Pinpoint the cell where the given text exists, returning its [x, y] midpoint coordinate. 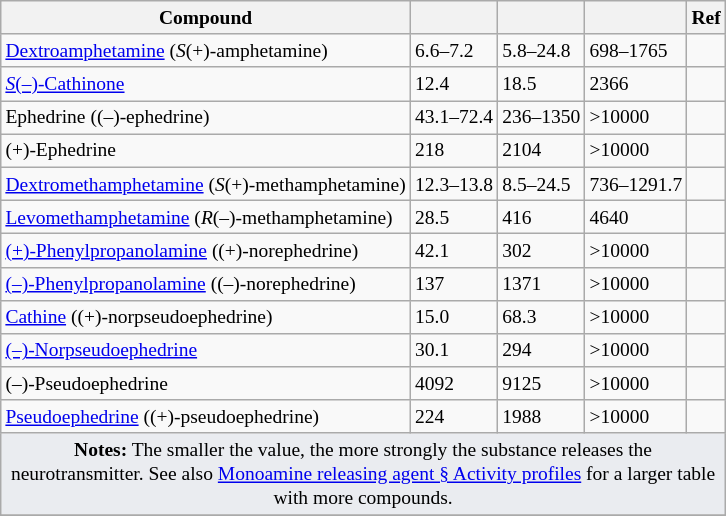
Pseudoephedrine ((+)-pseudoephedrine) [206, 416]
68.3 [542, 316]
(+)-Phenylpropanolamine ((+)-norephedrine) [206, 250]
4640 [636, 216]
(–)-Pseudoephedrine [206, 384]
Cathine ((+)-norpseudoephedrine) [206, 316]
(–)-Phenylpropanolamine ((–)-norephedrine) [206, 284]
294 [542, 350]
416 [542, 216]
Ephedrine ((–)-ephedrine) [206, 118]
Levomethamphetamine (R(–)-methamphetamine) [206, 216]
218 [454, 150]
736–1291.7 [636, 184]
(+)-Ephedrine [206, 150]
8.5–24.5 [542, 184]
Dextroamphetamine (S(+)-amphetamine) [206, 50]
302 [542, 250]
5.8–24.8 [542, 50]
15.0 [454, 316]
12.4 [454, 84]
9125 [542, 384]
Dextromethamphetamine (S(+)-methamphetamine) [206, 184]
224 [454, 416]
Compound [206, 18]
6.6–7.2 [454, 50]
698–1765 [636, 50]
2366 [636, 84]
137 [454, 284]
2104 [542, 150]
42.1 [454, 250]
12.3–13.8 [454, 184]
30.1 [454, 350]
18.5 [542, 84]
1988 [542, 416]
28.5 [454, 216]
236–1350 [542, 118]
Ref [706, 18]
1371 [542, 284]
43.1–72.4 [454, 118]
S(–)-Cathinone [206, 84]
(–)-Norpseudoephedrine [206, 350]
4092 [454, 384]
